Return (x, y) of the center of cell containing provided text 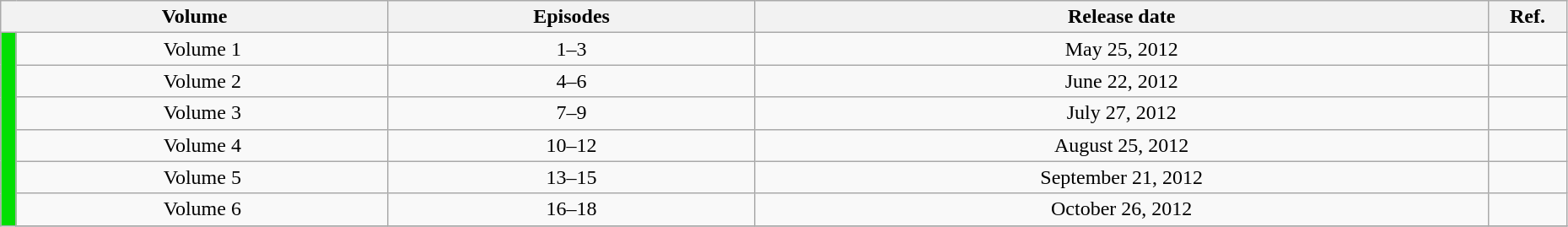
June 22, 2012 (1122, 81)
Volume 6 (202, 209)
Volume 3 (202, 113)
13–15 (571, 177)
Volume 1 (202, 49)
September 21, 2012 (1122, 177)
Volume 2 (202, 81)
Volume 4 (202, 145)
May 25, 2012 (1122, 49)
7–9 (571, 113)
July 27, 2012 (1122, 113)
Episodes (571, 17)
10–12 (571, 145)
1–3 (571, 49)
16–18 (571, 209)
Ref. (1528, 17)
October 26, 2012 (1122, 209)
Volume (195, 17)
August 25, 2012 (1122, 145)
4–6 (571, 81)
Volume 5 (202, 177)
Release date (1122, 17)
